Return (X, Y) of the center of cell containing provided text 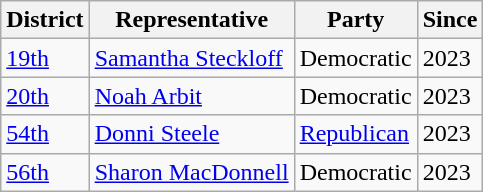
20th (45, 96)
54th (45, 134)
Donni Steele (192, 134)
District (45, 20)
Representative (192, 20)
Noah Arbit (192, 96)
Party (356, 20)
Since (450, 20)
Samantha Steckloff (192, 58)
Republican (356, 134)
19th (45, 58)
Sharon MacDonnell (192, 172)
56th (45, 172)
